Return (x, y) of the center of cell containing provided text 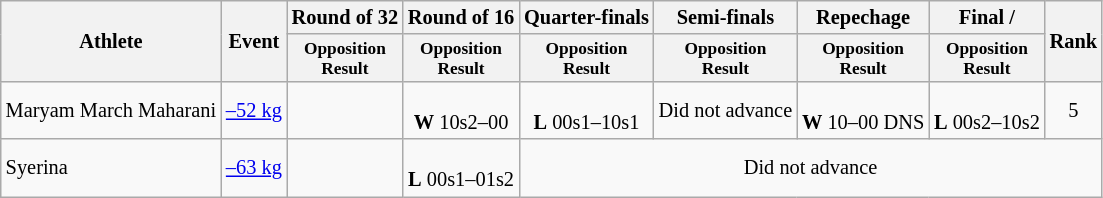
L 00s1–01s2 (461, 168)
–52 kg (254, 110)
Final / (987, 17)
L 00s1–10s1 (586, 110)
Quarter-finals (586, 17)
Semi-finals (726, 17)
Round of 16 (461, 17)
Rank (1074, 40)
Event (254, 40)
Syerina (111, 168)
Repechage (863, 17)
W 10–00 DNS (863, 110)
Round of 32 (345, 17)
Athlete (111, 40)
W 10s2–00 (461, 110)
Maryam March Maharani (111, 110)
5 (1074, 110)
–63 kg (254, 168)
L 00s2–10s2 (987, 110)
